Return the [X, Y] coordinate for the center point of the cell that contains the specified text.  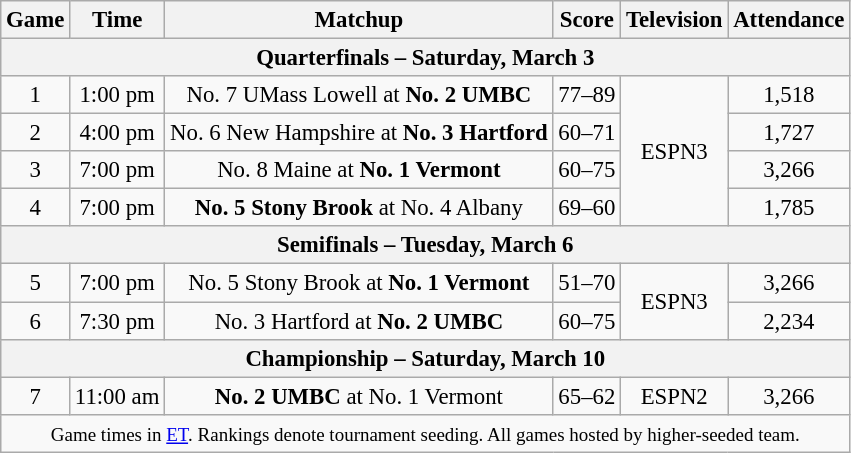
7 [36, 396]
1,785 [789, 208]
3 [36, 170]
1:00 pm [118, 95]
4 [36, 208]
Matchup [359, 20]
5 [36, 283]
No. 7 UMass Lowell at No. 2 UMBC [359, 95]
No. 8 Maine at No. 1 Vermont [359, 170]
1,518 [789, 95]
Time [118, 20]
77–89 [587, 95]
No. 5 Stony Brook at No. 4 Albany [359, 208]
No. 3 Hartford at No. 2 UMBC [359, 321]
65–62 [587, 396]
No. 6 New Hampshire at No. 3 Hartford [359, 133]
4:00 pm [118, 133]
69–60 [587, 208]
60–71 [587, 133]
2 [36, 133]
2,234 [789, 321]
6 [36, 321]
No. 5 Stony Brook at No. 1 Vermont [359, 283]
51–70 [587, 283]
ESPN2 [674, 396]
Semifinals – Tuesday, March 6 [426, 245]
7:30 pm [118, 321]
Score [587, 20]
1 [36, 95]
Attendance [789, 20]
No. 2 UMBC at No. 1 Vermont [359, 396]
Quarterfinals – Saturday, March 3 [426, 58]
Championship – Saturday, March 10 [426, 358]
Game [36, 20]
Television [674, 20]
Game times in ET. Rankings denote tournament seeding. All games hosted by higher-seeded team. [426, 433]
1,727 [789, 133]
11:00 am [118, 396]
